Output the (X, Y) coordinate of the center of the cell containing the given text.  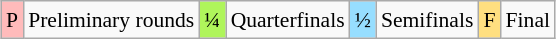
¼ (212, 20)
Semifinals (427, 20)
Final (528, 20)
F (489, 20)
Quarterfinals (288, 20)
Preliminary rounds (111, 20)
½ (363, 20)
P (12, 20)
